Output the [X, Y] coordinate of the center of the cell containing the given text.  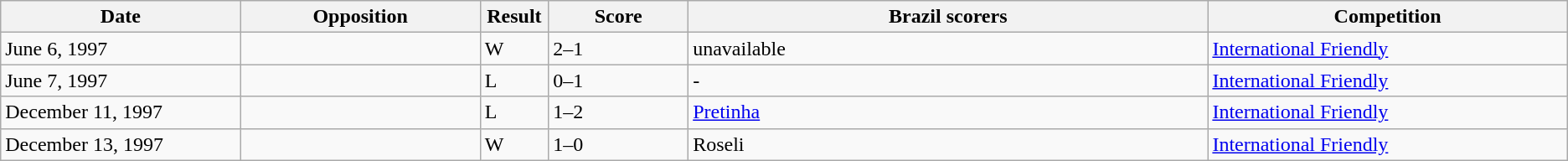
Score [618, 17]
Competition [1387, 17]
1–2 [618, 112]
Brazil scorers [948, 17]
December 13, 1997 [121, 144]
Result [514, 17]
- [948, 80]
Date [121, 17]
June 7, 1997 [121, 80]
0–1 [618, 80]
unavailable [948, 49]
2–1 [618, 49]
June 6, 1997 [121, 49]
Pretinha [948, 112]
Roseli [948, 144]
December 11, 1997 [121, 112]
1–0 [618, 144]
Opposition [360, 17]
